Identify which cell holds the provided text, then report its [x, y] central coordinate. 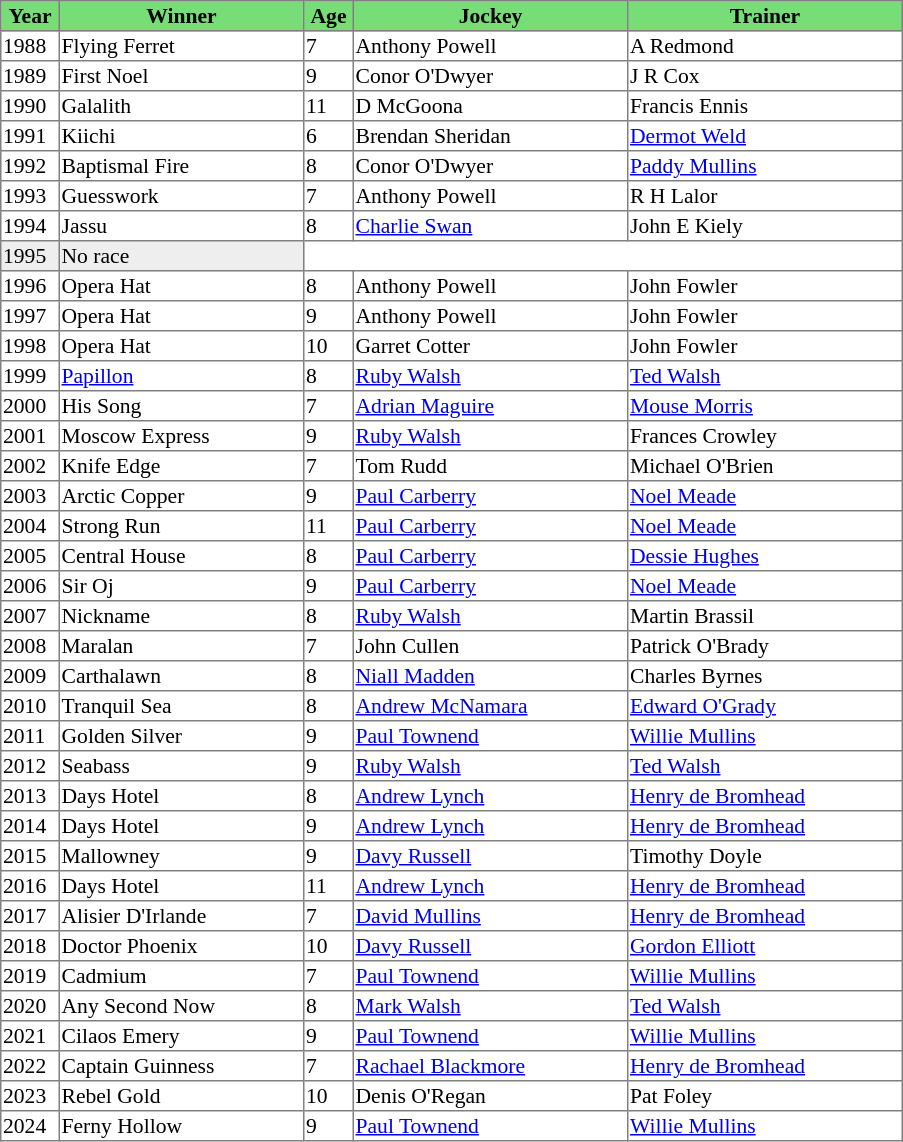
First Noel [181, 76]
2018 [30, 946]
6 [329, 136]
Timothy Doyle [765, 856]
2005 [30, 556]
1990 [30, 106]
1992 [30, 166]
Central House [181, 556]
Mouse Morris [765, 406]
John Cullen [490, 646]
Captain Guinness [181, 1066]
Rachael Blackmore [490, 1066]
Alisier D'Irlande [181, 916]
2020 [30, 1006]
1994 [30, 226]
1999 [30, 376]
Seabass [181, 766]
2022 [30, 1066]
Mallowney [181, 856]
Brendan Sheridan [490, 136]
Patrick O'Brady [765, 646]
Knife Edge [181, 466]
Charles Byrnes [765, 676]
Tranquil Sea [181, 706]
Winner [181, 16]
Moscow Express [181, 436]
2008 [30, 646]
David Mullins [490, 916]
Andrew McNamara [490, 706]
Guesswork [181, 196]
Jassu [181, 226]
Year [30, 16]
J R Cox [765, 76]
A Redmond [765, 46]
Gordon Elliott [765, 946]
2010 [30, 706]
2007 [30, 616]
D McGoona [490, 106]
1995 [30, 256]
Baptismal Fire [181, 166]
Dermot Weld [765, 136]
Frances Crowley [765, 436]
2013 [30, 796]
2004 [30, 526]
Flying Ferret [181, 46]
Niall Madden [490, 676]
Golden Silver [181, 736]
Edward O'Grady [765, 706]
Papillon [181, 376]
Denis O'Regan [490, 1096]
Francis Ennis [765, 106]
Martin Brassil [765, 616]
2001 [30, 436]
Nickname [181, 616]
1989 [30, 76]
1991 [30, 136]
Michael O'Brien [765, 466]
His Song [181, 406]
2011 [30, 736]
Mark Walsh [490, 1006]
2019 [30, 976]
1997 [30, 316]
2009 [30, 676]
Trainer [765, 16]
2006 [30, 586]
Carthalawn [181, 676]
Sir Oj [181, 586]
1993 [30, 196]
Arctic Copper [181, 496]
Maralan [181, 646]
2000 [30, 406]
Galalith [181, 106]
Tom Rudd [490, 466]
Rebel Gold [181, 1096]
Dessie Hughes [765, 556]
Ferny Hollow [181, 1126]
Pat Foley [765, 1096]
Kiichi [181, 136]
1988 [30, 46]
2015 [30, 856]
2016 [30, 886]
Strong Run [181, 526]
2023 [30, 1096]
2017 [30, 916]
2002 [30, 466]
1998 [30, 346]
Age [329, 16]
Any Second Now [181, 1006]
2003 [30, 496]
Cadmium [181, 976]
2014 [30, 826]
No race [181, 256]
1996 [30, 286]
Adrian Maguire [490, 406]
Charlie Swan [490, 226]
Paddy Mullins [765, 166]
Garret Cotter [490, 346]
R H Lalor [765, 196]
Cilaos Emery [181, 1036]
2024 [30, 1126]
2021 [30, 1036]
2012 [30, 766]
Doctor Phoenix [181, 946]
John E Kiely [765, 226]
Jockey [490, 16]
